Identify which cell holds the provided text, then report its [x, y] central coordinate. 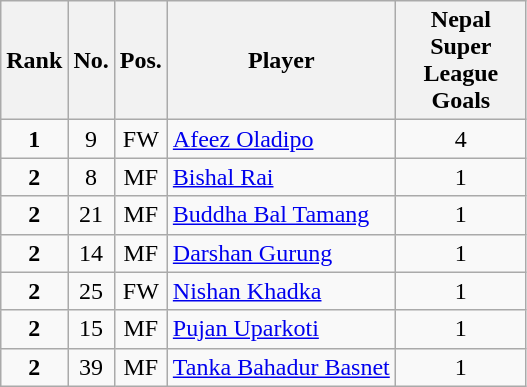
Pos. [140, 60]
Nepal Super League Goals [460, 60]
Nishan Khadka [281, 291]
Pujan Uparkoti [281, 329]
15 [91, 329]
No. [91, 60]
Player [281, 60]
14 [91, 253]
4 [460, 139]
Bishal Rai [281, 177]
21 [91, 215]
Darshan Gurung [281, 253]
25 [91, 291]
9 [91, 139]
Afeez Oladipo [281, 139]
Tanka Bahadur Basnet [281, 367]
Rank [34, 60]
Buddha Bal Tamang [281, 215]
39 [91, 367]
8 [91, 177]
